Locate the cell with the specified text and output its [X, Y] center coordinate. 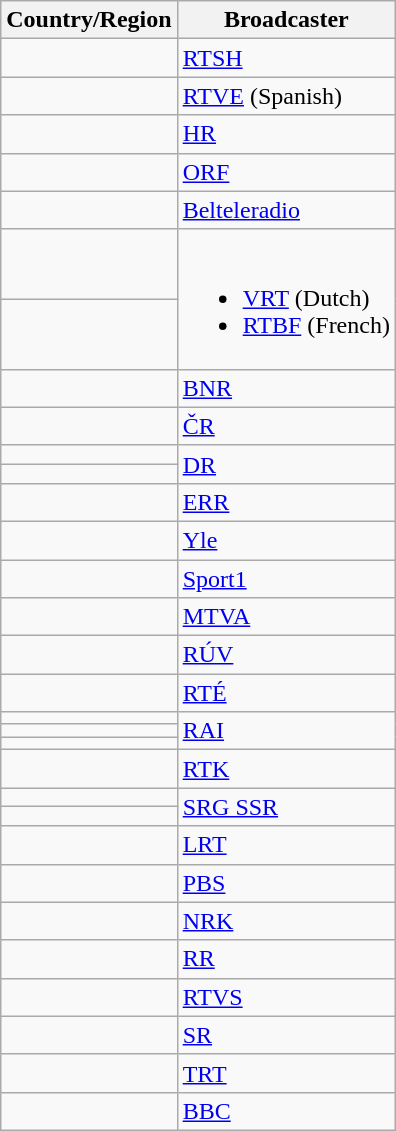
ERR [286, 502]
SRG SSR [286, 807]
Belteleradio [286, 210]
RTVS [286, 997]
DR [286, 464]
MTVA [286, 617]
RÚV [286, 655]
SR [286, 1035]
RTSH [286, 58]
RTÉ [286, 693]
BBC [286, 1111]
RAI [286, 731]
PBS [286, 883]
Yle [286, 540]
LRT [286, 845]
Sport1 [286, 579]
Broadcaster [286, 20]
NRK [286, 921]
RTVE (Spanish) [286, 96]
RTK [286, 769]
Country/Region [89, 20]
ČR [286, 426]
HR [286, 134]
ORF [286, 172]
TRT [286, 1073]
VRT (Dutch)RTBF (French) [286, 299]
RR [286, 959]
BNR [286, 388]
